From the cell containing the given text, extract its center point as (X, Y) coordinate. 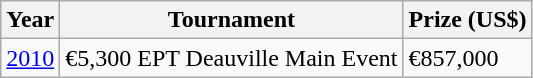
€5,300 EPT Deauville Main Event (232, 58)
Year (30, 20)
2010 (30, 58)
€857,000 (468, 58)
Tournament (232, 20)
Prize (US$) (468, 20)
